Find where the given text appears and provide that cell's center as [x, y] coordinate. 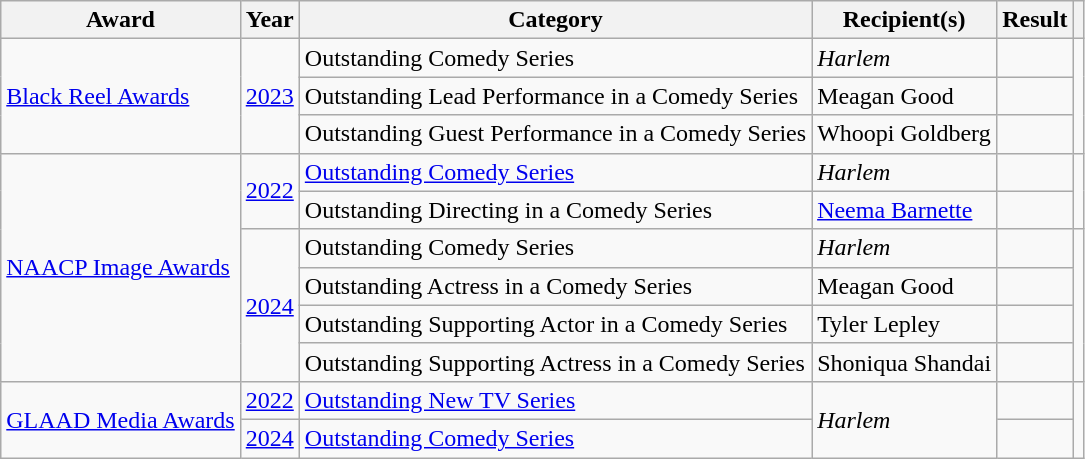
Whoopi Goldberg [904, 134]
Outstanding Guest Performance in a Comedy Series [555, 134]
Neema Barnette [904, 210]
Outstanding Actress in a Comedy Series [555, 286]
Recipient(s) [904, 20]
Year [270, 20]
Outstanding Supporting Actor in a Comedy Series [555, 324]
Result [1035, 20]
Outstanding New TV Series [555, 400]
Outstanding Directing in a Comedy Series [555, 210]
GLAAD Media Awards [120, 419]
Category [555, 20]
2023 [270, 96]
Tyler Lepley [904, 324]
Black Reel Awards [120, 96]
Outstanding Supporting Actress in a Comedy Series [555, 362]
NAACP Image Awards [120, 267]
Outstanding Lead Performance in a Comedy Series [555, 96]
Award [120, 20]
Shoniqua Shandai [904, 362]
